Provide the (X, Y) coordinate of the cell's center where the given text is located.  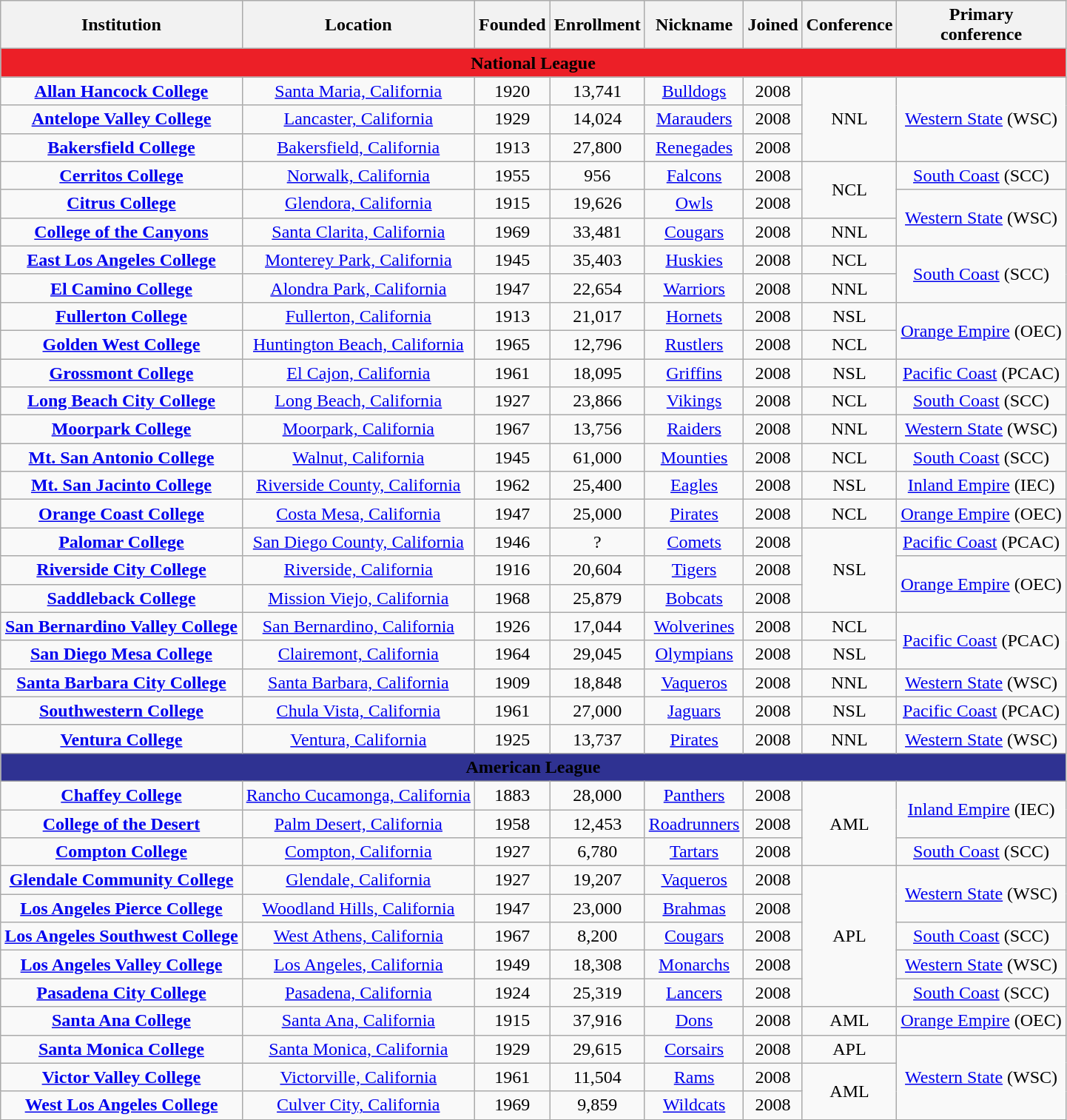
West Los Angeles College (121, 1105)
El Camino College (121, 288)
Riverside, California (358, 570)
Pasadena City College (121, 993)
? (597, 542)
Tigers (694, 570)
13,741 (597, 91)
College of the Desert (121, 824)
Wolverines (694, 626)
Compton, California (358, 852)
Joined (773, 25)
Primaryconference (981, 25)
Jaguars (694, 711)
Mission Viejo, California (358, 598)
28,000 (597, 795)
Bakersfield College (121, 147)
Bulldogs (694, 91)
Raiders (694, 429)
Long Beach City College (121, 401)
Fullerton, California (358, 316)
18,095 (597, 372)
Lancers (694, 993)
Huntington Beach, California (358, 344)
1925 (512, 739)
Wildcats (694, 1105)
Falcons (694, 175)
20,604 (597, 570)
Huskies (694, 260)
Warriors (694, 288)
Norwalk, California (358, 175)
El Cajon, California (358, 372)
Santa Barbara City College (121, 683)
Bakersfield, California (358, 147)
Orange Coast College (121, 514)
National League (533, 63)
Comets (694, 542)
1962 (512, 486)
18,848 (597, 683)
1949 (512, 965)
Monarchs (694, 965)
9,859 (597, 1105)
6,780 (597, 852)
Chula Vista, California (358, 711)
Grossmont College (121, 372)
Palomar College (121, 542)
Fullerton College (121, 316)
Santa Barbara, California (358, 683)
San Diego Mesa College (121, 654)
1916 (512, 570)
Riverside County, California (358, 486)
11,504 (597, 1077)
Clairemont, California (358, 654)
23,000 (597, 908)
14,024 (597, 119)
Renegades (694, 147)
Lancaster, California (358, 119)
27,000 (597, 711)
12,453 (597, 824)
18,308 (597, 965)
Corsairs (694, 1049)
Santa Ana, California (358, 1021)
Owls (694, 204)
Los Angeles, California (358, 965)
1909 (512, 683)
Chaffey College (121, 795)
San Bernardino, California (358, 626)
Santa Maria, California (358, 91)
Costa Mesa, California (358, 514)
Brahmas (694, 908)
Victor Valley College (121, 1077)
33,481 (597, 232)
College of the Canyons (121, 232)
12,796 (597, 344)
Moorpark, California (358, 429)
25,319 (597, 993)
Southwestern College (121, 711)
1964 (512, 654)
Olympians (694, 654)
27,800 (597, 147)
Antelope Valley College (121, 119)
25,400 (597, 486)
Long Beach, California (358, 401)
956 (597, 175)
Rancho Cucamonga, California (358, 795)
Allan Hancock College (121, 91)
Mt. San Antonio College (121, 457)
21,017 (597, 316)
1924 (512, 993)
Culver City, California (358, 1105)
17,044 (597, 626)
Panthers (694, 795)
Vikings (694, 401)
1955 (512, 175)
Santa Monica College (121, 1049)
Eagles (694, 486)
Mounties (694, 457)
Riverside City College (121, 570)
Dons (694, 1021)
Glendale Community College (121, 880)
22,654 (597, 288)
San Bernardino Valley College (121, 626)
Compton College (121, 852)
Alondra Park, California (358, 288)
Cerritos College (121, 175)
Los Angeles Southwest College (121, 936)
East Los Angeles College (121, 260)
Glendora, California (358, 204)
1968 (512, 598)
29,615 (597, 1049)
Marauders (694, 119)
Los Angeles Pierce College (121, 908)
61,000 (597, 457)
Glendale, California (358, 880)
Founded (512, 25)
Saddleback College (121, 598)
Moorpark College (121, 429)
Ventura, California (358, 739)
Location (358, 25)
23,866 (597, 401)
Mt. San Jacinto College (121, 486)
25,879 (597, 598)
Golden West College (121, 344)
13,756 (597, 429)
Victorville, California (358, 1077)
Palm Desert, California (358, 824)
19,626 (597, 204)
Monterey Park, California (358, 260)
Pasadena, California (358, 993)
Nickname (694, 25)
Hornets (694, 316)
Roadrunners (694, 824)
Santa Clarita, California (358, 232)
Ventura College (121, 739)
1883 (512, 795)
1920 (512, 91)
37,916 (597, 1021)
Institution (121, 25)
35,403 (597, 260)
Santa Ana College (121, 1021)
29,045 (597, 654)
1965 (512, 344)
25,000 (597, 514)
Santa Monica, California (358, 1049)
Los Angeles Valley College (121, 965)
American League (533, 767)
Conference (849, 25)
Tartars (694, 852)
8,200 (597, 936)
13,737 (597, 739)
West Athens, California (358, 936)
Citrus College (121, 204)
San Diego County, California (358, 542)
Enrollment (597, 25)
19,207 (597, 880)
Woodland Hills, California (358, 908)
Rams (694, 1077)
1946 (512, 542)
1958 (512, 824)
1926 (512, 626)
Bobcats (694, 598)
Rustlers (694, 344)
Griffins (694, 372)
Walnut, California (358, 457)
